Pinpoint the cell where the given text exists, returning its [X, Y] midpoint coordinate. 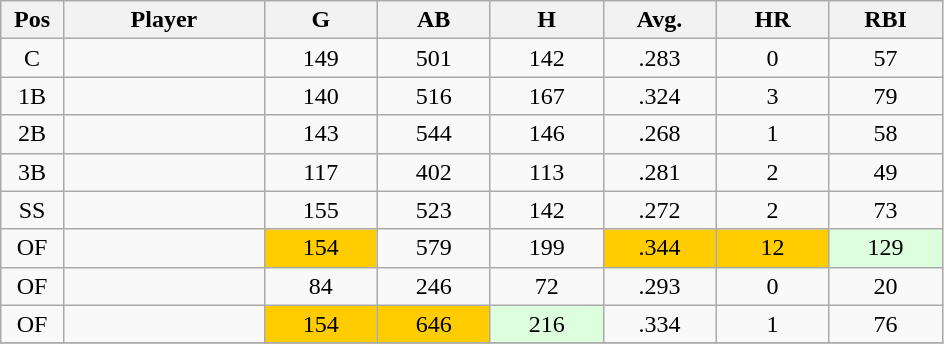
C [32, 58]
129 [886, 248]
523 [434, 210]
76 [886, 324]
20 [886, 286]
49 [886, 172]
RBI [886, 20]
155 [320, 210]
84 [320, 286]
.272 [660, 210]
146 [546, 134]
.268 [660, 134]
12 [772, 248]
544 [434, 134]
3B [32, 172]
58 [886, 134]
167 [546, 96]
2B [32, 134]
72 [546, 286]
H [546, 20]
140 [320, 96]
.334 [660, 324]
3 [772, 96]
.344 [660, 248]
516 [434, 96]
G [320, 20]
57 [886, 58]
246 [434, 286]
Pos [32, 20]
SS [32, 210]
143 [320, 134]
.293 [660, 286]
501 [434, 58]
579 [434, 248]
402 [434, 172]
AB [434, 20]
.281 [660, 172]
79 [886, 96]
1B [32, 96]
Player [164, 20]
117 [320, 172]
646 [434, 324]
HR [772, 20]
.283 [660, 58]
113 [546, 172]
.324 [660, 96]
149 [320, 58]
216 [546, 324]
Avg. [660, 20]
73 [886, 210]
199 [546, 248]
